Scan for the cell matching the given text and deliver its [X, Y] coordinate at center. 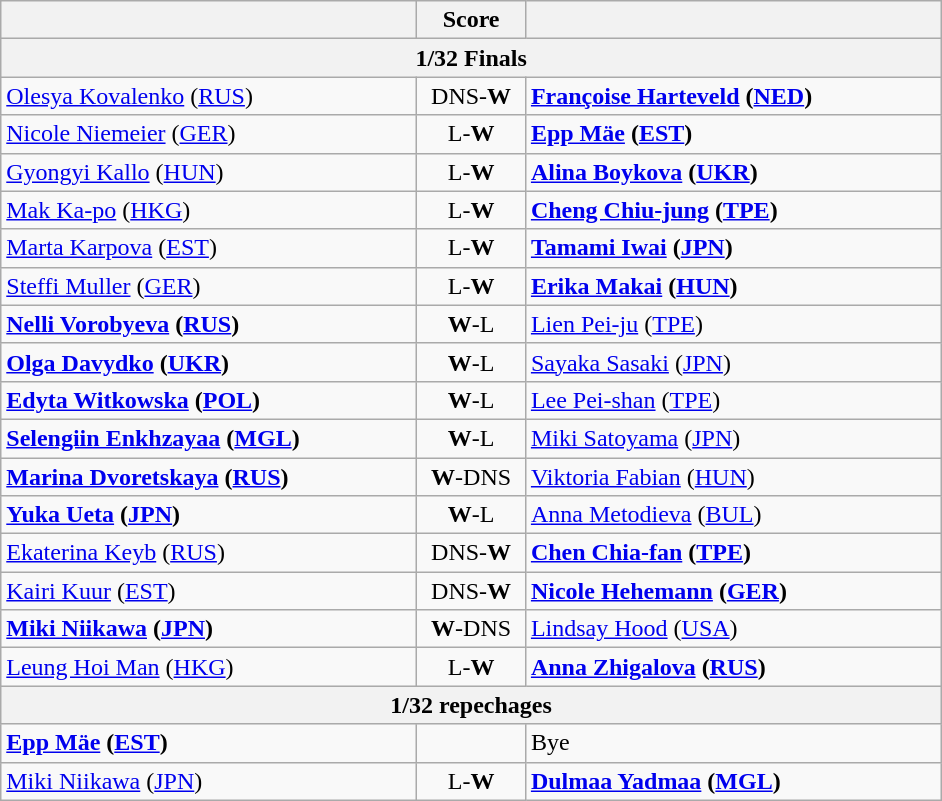
Mak Ka-po (HKG) [209, 210]
Leung Hoi Man (HKG) [209, 667]
Nelli Vorobyeva (RUS) [209, 324]
1/32 repechages [472, 705]
Anna Metodieva (BUL) [733, 515]
Gyongyi Kallo (HUN) [209, 172]
Lee Pei-shan (TPE) [733, 400]
1/32 Finals [472, 58]
Bye [733, 743]
Lien Pei-ju (TPE) [733, 324]
Tamami Iwai (JPN) [733, 248]
Chen Chia-fan (TPE) [733, 553]
Françoise Harteveld (NED) [733, 96]
Alina Boykova (UKR) [733, 172]
Lindsay Hood (USA) [733, 629]
Kairi Kuur (EST) [209, 591]
Selengiin Enkhzayaa (MGL) [209, 438]
Steffi Muller (GER) [209, 286]
Dulmaa Yadmaa (MGL) [733, 781]
Cheng Chiu-jung (TPE) [733, 210]
Nicole Niemeier (GER) [209, 134]
Score [472, 20]
Edyta Witkowska (POL) [209, 400]
Marta Karpova (EST) [209, 248]
Sayaka Sasaki (JPN) [733, 362]
Ekaterina Keyb (RUS) [209, 553]
Nicole Hehemann (GER) [733, 591]
Erika Makai (HUN) [733, 286]
Viktoria Fabian (HUN) [733, 477]
Olga Davydko (UKR) [209, 362]
Anna Zhigalova (RUS) [733, 667]
Yuka Ueta (JPN) [209, 515]
Olesya Kovalenko (RUS) [209, 96]
Marina Dvoretskaya (RUS) [209, 477]
Miki Satoyama (JPN) [733, 438]
